Return the [X, Y] coordinate for the center point of the cell that contains the specified text.  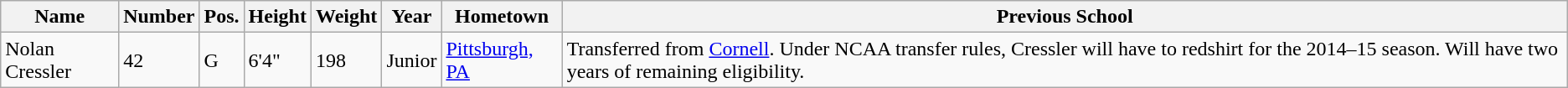
Pittsburgh, PA [502, 60]
Hometown [502, 17]
Number [159, 17]
198 [346, 60]
6'4" [277, 60]
G [221, 60]
Year [412, 17]
Nolan Cressler [60, 60]
Weight [346, 17]
Pos. [221, 17]
42 [159, 60]
Name [60, 17]
Previous School [1065, 17]
Junior [412, 60]
Height [277, 17]
